For the text-containing cell, return its midpoint in [X, Y] coordinate format. 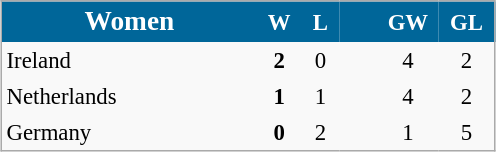
Women [129, 22]
Germany [129, 132]
Ireland [129, 60]
GW [408, 22]
Netherlands [129, 96]
5 [467, 132]
W [280, 22]
GL [467, 22]
L [321, 22]
